Identify which cell holds the provided text, then report its (x, y) central coordinate. 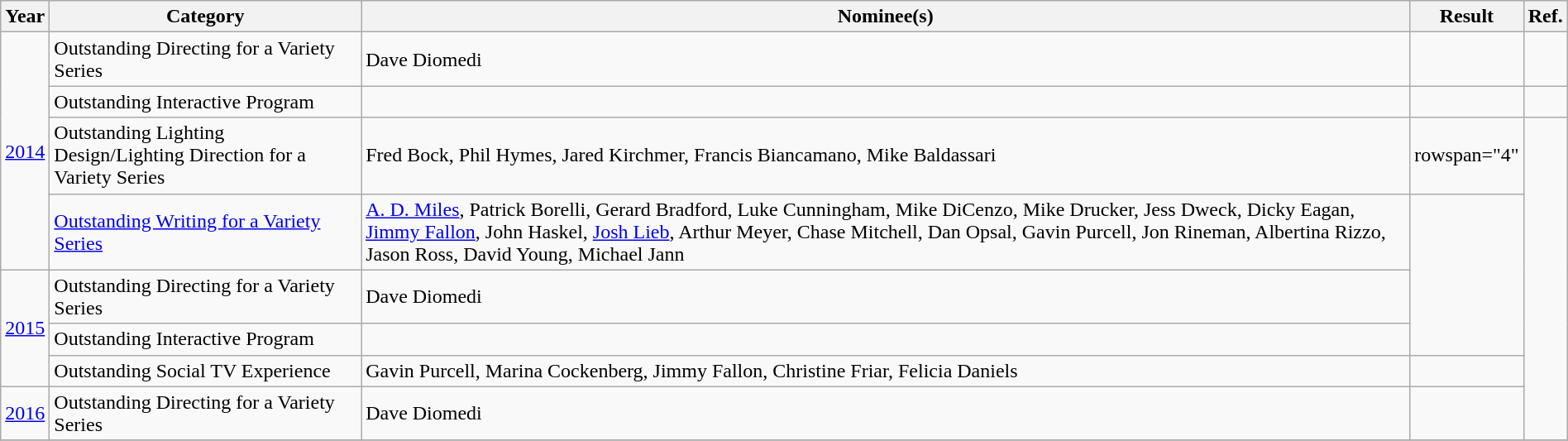
Category (205, 17)
2016 (25, 414)
2015 (25, 328)
Year (25, 17)
rowspan="4" (1467, 156)
Result (1467, 17)
2014 (25, 151)
Gavin Purcell, Marina Cockenberg, Jimmy Fallon, Christine Friar, Felicia Daniels (886, 371)
Nominee(s) (886, 17)
Outstanding Writing for a Variety Series (205, 232)
Fred Bock, Phil Hymes, Jared Kirchmer, Francis Biancamano, Mike Baldassari (886, 156)
Ref. (1545, 17)
Outstanding Lighting Design/Lighting Direction for a Variety Series (205, 156)
Outstanding Social TV Experience (205, 371)
